Search for the cell housing the specified text and yield its [x, y] center coordinate. 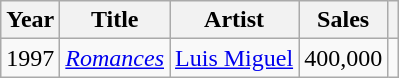
1997 [30, 58]
Title [115, 20]
Luis Miguel [234, 58]
Sales [344, 20]
400,000 [344, 58]
Romances [115, 58]
Year [30, 20]
Artist [234, 20]
